Return [x, y] of the center of cell containing provided text 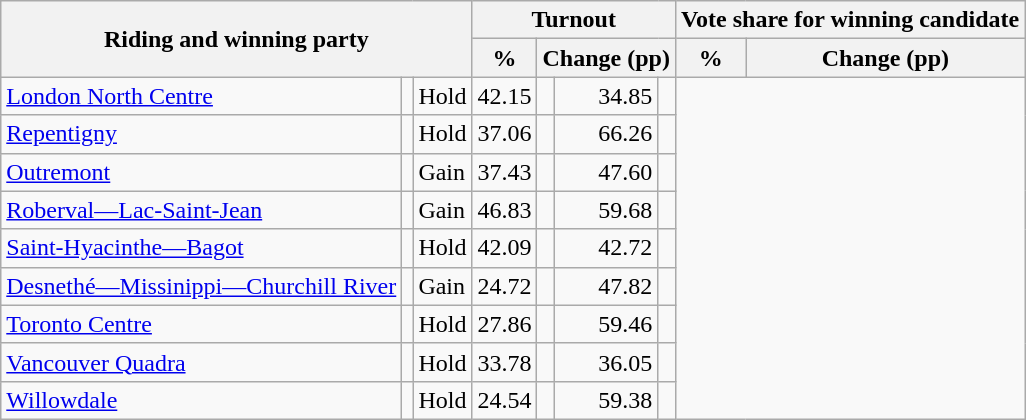
Repentigny [202, 134]
London North Centre [202, 96]
33.78 [504, 362]
34.85 [606, 96]
37.43 [504, 172]
47.82 [606, 286]
42.15 [504, 96]
Vancouver Quadra [202, 362]
Desnethé—Missinippi—Churchill River [202, 286]
Saint-Hyacinthe—Bagot [202, 248]
37.06 [504, 134]
Vote share for winning candidate [850, 20]
Turnout [574, 20]
66.26 [606, 134]
42.09 [504, 248]
Riding and winning party [236, 39]
Toronto Centre [202, 324]
59.68 [606, 210]
Roberval—Lac-Saint-Jean [202, 210]
59.38 [606, 400]
46.83 [504, 210]
27.86 [504, 324]
36.05 [606, 362]
24.72 [504, 286]
Outremont [202, 172]
24.54 [504, 400]
42.72 [606, 248]
47.60 [606, 172]
59.46 [606, 324]
Willowdale [202, 400]
